Return the (X, Y) coordinate for the center point of the cell that contains the specified text.  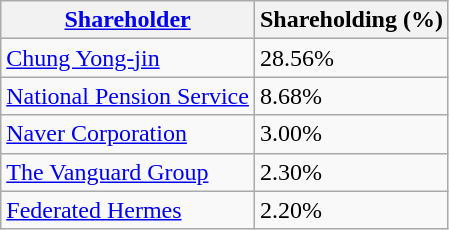
Chung Yong-jin (128, 58)
Shareholder (128, 20)
Naver Corporation (128, 134)
28.56% (351, 58)
2.30% (351, 172)
National Pension Service (128, 96)
Shareholding (%) (351, 20)
Federated Hermes (128, 210)
3.00% (351, 134)
2.20% (351, 210)
The Vanguard Group (128, 172)
8.68% (351, 96)
